Return the [x, y] coordinate for the center point of the cell that contains the specified text.  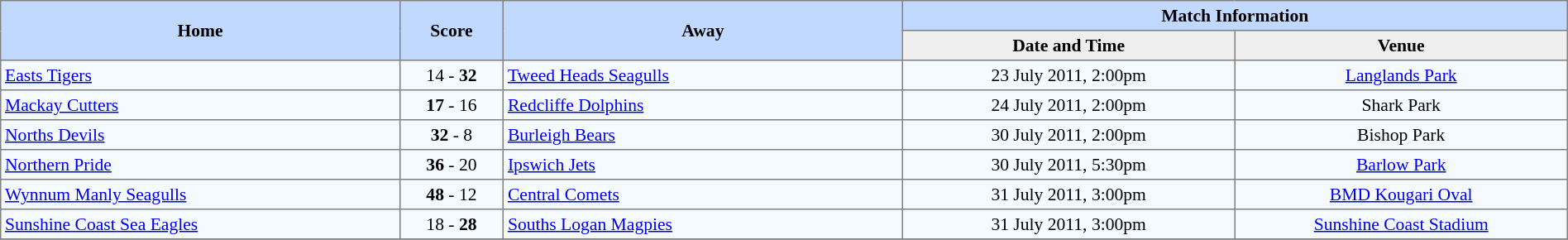
32 - 8 [452, 135]
30 July 2011, 2:00pm [1068, 135]
Barlow Park [1401, 165]
Match Information [1235, 16]
Redcliffe Dolphins [703, 105]
36 - 20 [452, 165]
Home [200, 31]
Easts Tigers [200, 75]
Burleigh Bears [703, 135]
Norths Devils [200, 135]
BMD Kougari Oval [1401, 194]
14 - 32 [452, 75]
Northern Pride [200, 165]
Central Comets [703, 194]
17 - 16 [452, 105]
Bishop Park [1401, 135]
Away [703, 31]
30 July 2011, 5:30pm [1068, 165]
Mackay Cutters [200, 105]
Tweed Heads Seagulls [703, 75]
Ipswich Jets [703, 165]
Sunshine Coast Sea Eagles [200, 224]
Langlands Park [1401, 75]
24 July 2011, 2:00pm [1068, 105]
Shark Park [1401, 105]
48 - 12 [452, 194]
Souths Logan Magpies [703, 224]
23 July 2011, 2:00pm [1068, 75]
Wynnum Manly Seagulls [200, 194]
Venue [1401, 46]
Date and Time [1068, 46]
Sunshine Coast Stadium [1401, 224]
18 - 28 [452, 224]
Score [452, 31]
